Pinpoint the cell where the given text exists, returning its [x, y] midpoint coordinate. 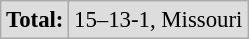
15–13-1, Missouri [158, 20]
Total: [35, 20]
